Locate the cell with the specified text and output its (x, y) center coordinate. 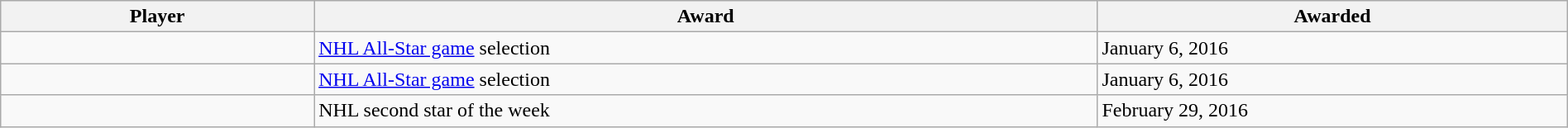
Award (706, 17)
February 29, 2016 (1332, 111)
Awarded (1332, 17)
Player (157, 17)
NHL second star of the week (706, 111)
